Determine the (X, Y) coordinate at the center of the cell enclosing the given text.  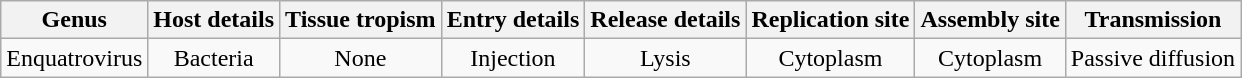
Host details (214, 20)
Release details (666, 20)
Lysis (666, 58)
Transmission (1152, 20)
Genus (74, 20)
Replication site (830, 20)
Enquatrovirus (74, 58)
Injection (513, 58)
None (361, 58)
Bacteria (214, 58)
Tissue tropism (361, 20)
Entry details (513, 20)
Passive diffusion (1152, 58)
Assembly site (990, 20)
